Determine the [X, Y] coordinate at the center of the cell enclosing the given text.  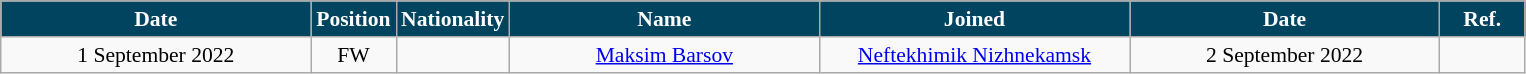
Maksim Barsov [664, 55]
Ref. [1482, 19]
1 September 2022 [156, 55]
2 September 2022 [1285, 55]
Joined [974, 19]
Neftekhimik Nizhnekamsk [974, 55]
FW [354, 55]
Position [354, 19]
Name [664, 19]
Nationality [452, 19]
